Locate the cell with the specified text and output its (X, Y) center coordinate. 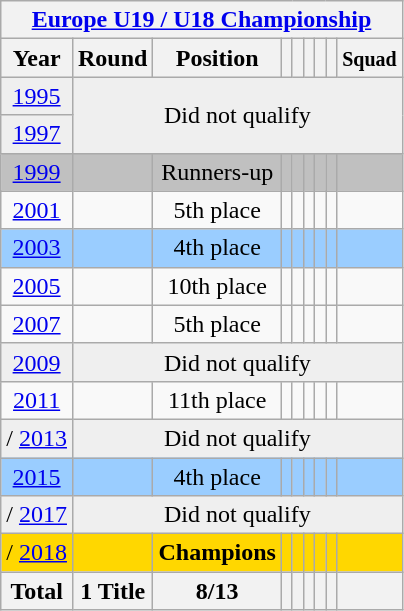
Squad (370, 58)
8/13 (217, 591)
Position (217, 58)
2003 (37, 248)
1 Title (112, 591)
Runners-up (217, 172)
2005 (37, 286)
2011 (37, 400)
2009 (37, 362)
10th place (217, 286)
/ 2018 (37, 553)
11th place (217, 400)
2015 (37, 477)
1997 (37, 134)
/ 2013 (37, 438)
Champions (217, 553)
1999 (37, 172)
1995 (37, 96)
2007 (37, 324)
/ 2017 (37, 515)
Total (37, 591)
2001 (37, 210)
Year (37, 58)
Europe U19 / U18 Championship (202, 20)
Round (112, 58)
